Return (X, Y) of the center of cell containing provided text 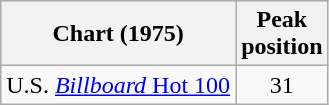
31 (282, 85)
Chart (1975) (118, 34)
Peakposition (282, 34)
U.S. Billboard Hot 100 (118, 85)
